Determine the (X, Y) coordinate at the center of the cell enclosing the given text.  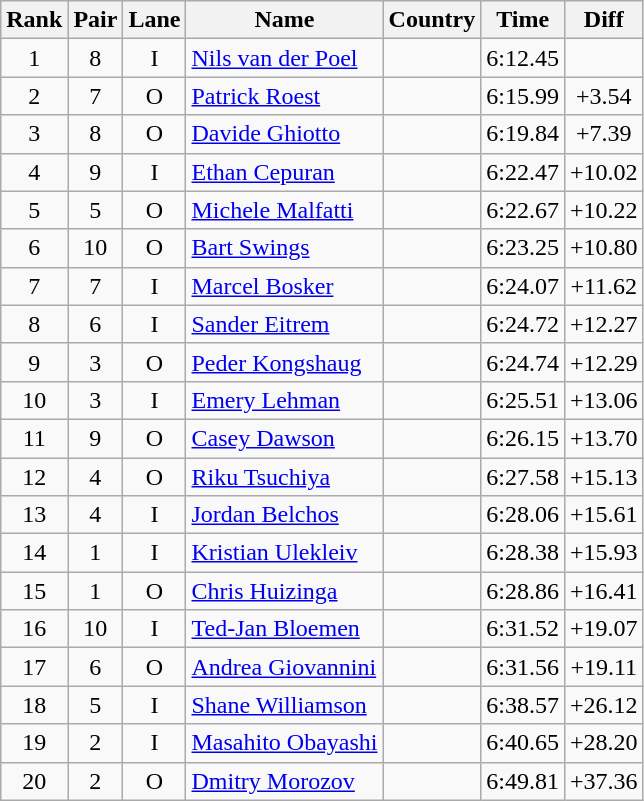
Michele Malfatti (284, 210)
Riku Tsuchiya (284, 477)
6:22.67 (523, 210)
6:28.06 (523, 515)
6:24.72 (523, 324)
6:19.84 (523, 134)
Patrick Roest (284, 96)
Ted-Jan Bloemen (284, 629)
6:12.45 (523, 58)
16 (34, 629)
+19.11 (604, 667)
+13.06 (604, 400)
6:27.58 (523, 477)
6:22.47 (523, 172)
6:31.56 (523, 667)
12 (34, 477)
+26.12 (604, 705)
Lane (154, 20)
6:38.57 (523, 705)
Dmitry Morozov (284, 781)
6:31.52 (523, 629)
Peder Kongshaug (284, 362)
Jordan Belchos (284, 515)
Shane Williamson (284, 705)
Kristian Ulekleiv (284, 553)
Casey Dawson (284, 438)
Andrea Giovannini (284, 667)
+10.22 (604, 210)
Emery Lehman (284, 400)
20 (34, 781)
14 (34, 553)
17 (34, 667)
+12.29 (604, 362)
13 (34, 515)
+15.13 (604, 477)
+11.62 (604, 286)
Nils van der Poel (284, 58)
Diff (604, 20)
Rank (34, 20)
Country (432, 20)
19 (34, 743)
15 (34, 591)
+3.54 (604, 96)
6:24.74 (523, 362)
18 (34, 705)
+15.61 (604, 515)
Name (284, 20)
Marcel Bosker (284, 286)
Masahito Obayashi (284, 743)
6:49.81 (523, 781)
+28.20 (604, 743)
+10.02 (604, 172)
6:25.51 (523, 400)
+16.41 (604, 591)
+37.36 (604, 781)
Pair (96, 20)
Bart Swings (284, 248)
6:26.15 (523, 438)
6:28.38 (523, 553)
6:23.25 (523, 248)
+7.39 (604, 134)
11 (34, 438)
+10.80 (604, 248)
Time (523, 20)
6:24.07 (523, 286)
Chris Huizinga (284, 591)
Ethan Cepuran (284, 172)
+12.27 (604, 324)
6:28.86 (523, 591)
+15.93 (604, 553)
6:40.65 (523, 743)
Sander Eitrem (284, 324)
+13.70 (604, 438)
Davide Ghiotto (284, 134)
6:15.99 (523, 96)
+19.07 (604, 629)
